Detect which cell encompasses the target text, then output its (x, y) center coordinate. 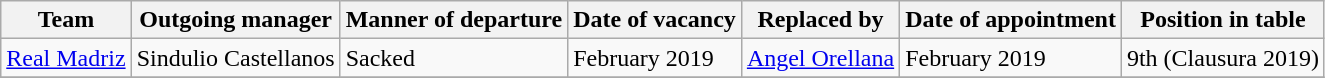
Date of vacancy (655, 20)
Outgoing manager (236, 20)
Real Madriz (66, 58)
Replaced by (820, 20)
Date of appointment (1011, 20)
Sindulio Castellanos (236, 58)
Position in table (1222, 20)
Sacked (454, 58)
Team (66, 20)
9th (Clausura 2019) (1222, 58)
Manner of departure (454, 20)
Angel Orellana (820, 58)
